Find where the given text appears and provide that cell's center as [x, y] coordinate. 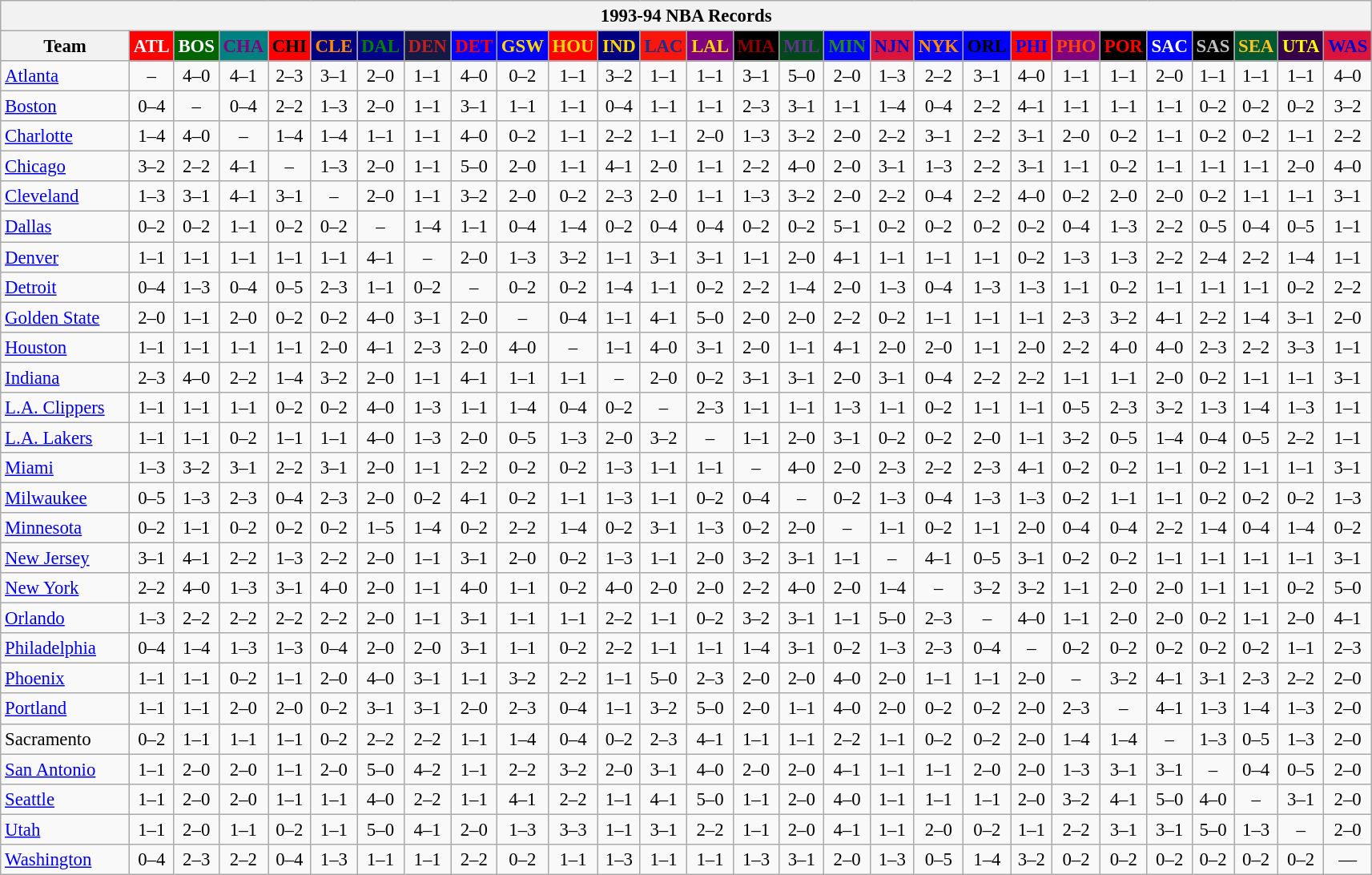
Chicago [66, 167]
Cleveland [66, 196]
MIA [756, 46]
BOS [196, 46]
NYK [939, 46]
Minnesota [66, 528]
HOU [573, 46]
Atlanta [66, 76]
IND [619, 46]
Golden State [66, 317]
Team [66, 46]
— [1348, 860]
Indiana [66, 377]
Seattle [66, 799]
PHI [1032, 46]
SAC [1169, 46]
GSW [522, 46]
MIN [847, 46]
Washington [66, 860]
POR [1123, 46]
Miami [66, 468]
San Antonio [66, 769]
LAL [710, 46]
CLE [333, 46]
Philadelphia [66, 648]
SEA [1256, 46]
MIL [802, 46]
Utah [66, 829]
CHA [243, 46]
Denver [66, 257]
PHO [1076, 46]
4–2 [428, 769]
Dallas [66, 227]
DEN [428, 46]
ATL [151, 46]
5–1 [847, 227]
New York [66, 588]
1–5 [381, 528]
Charlotte [66, 136]
DET [474, 46]
1993-94 NBA Records [686, 16]
Milwaukee [66, 498]
WAS [1348, 46]
L.A. Lakers [66, 437]
Detroit [66, 287]
Phoenix [66, 679]
Orlando [66, 619]
CHI [289, 46]
Houston [66, 347]
Boston [66, 107]
New Jersey [66, 558]
L.A. Clippers [66, 408]
SAS [1213, 46]
ORL [987, 46]
DAL [381, 46]
2–4 [1213, 257]
Sacramento [66, 739]
UTA [1301, 46]
Portland [66, 709]
LAC [663, 46]
NJN [892, 46]
